Search for the cell housing the specified text and yield its [x, y] center coordinate. 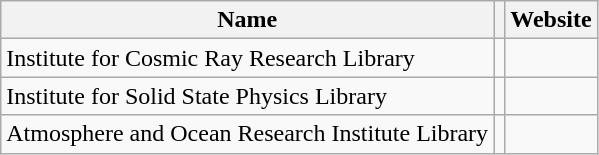
Website [551, 20]
Institute for Solid State Physics Library [248, 96]
Institute for Cosmic Ray Research Library [248, 58]
Name [248, 20]
Atmosphere and Ocean Research Institute Library [248, 134]
